Search for the cell housing the specified text and yield its [X, Y] center coordinate. 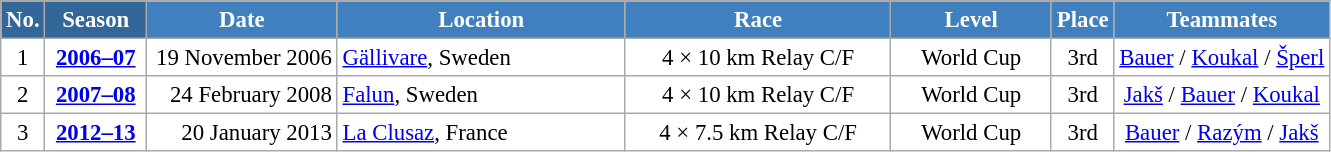
Teammates [1222, 20]
Location [481, 20]
Race [758, 20]
Bauer / Koukal / Šperl [1222, 58]
Jakš / Bauer / Koukal [1222, 95]
No. [23, 20]
La Clusaz, France [481, 133]
4 × 7.5 km Relay C/F [758, 133]
Level [972, 20]
Gällivare, Sweden [481, 58]
Place [1082, 20]
2007–08 [96, 95]
Date [242, 20]
20 January 2013 [242, 133]
3 [23, 133]
2 [23, 95]
24 February 2008 [242, 95]
2012–13 [96, 133]
Falun, Sweden [481, 95]
Season [96, 20]
Bauer / Razým / Jakš [1222, 133]
2006–07 [96, 58]
19 November 2006 [242, 58]
1 [23, 58]
